Return (X, Y) of the center of cell containing provided text 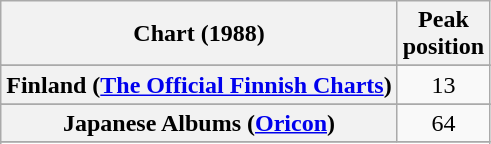
Japanese Albums (Oricon) (199, 123)
Peak position (443, 34)
64 (443, 123)
13 (443, 85)
Finland (The Official Finnish Charts) (199, 85)
Chart (1988) (199, 34)
